Identify which cell holds the provided text, then report its (x, y) central coordinate. 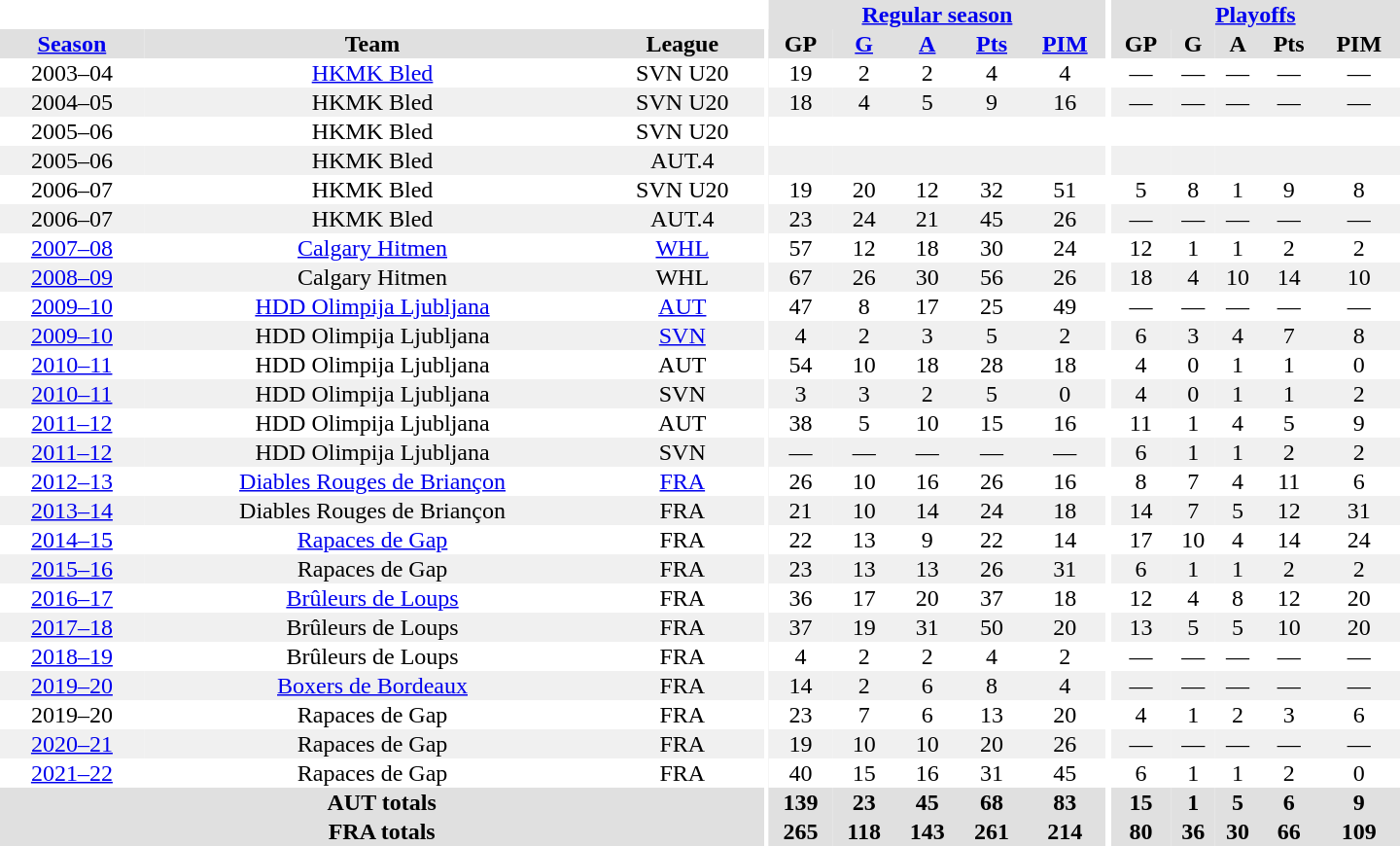
2015–16 (72, 569)
54 (800, 365)
Season (72, 44)
68 (992, 802)
118 (864, 831)
2017–18 (72, 627)
League (682, 44)
AUT totals (381, 802)
83 (1065, 802)
25 (992, 306)
Team (372, 44)
2007–08 (72, 248)
2020–21 (72, 744)
261 (992, 831)
Regular season (937, 15)
47 (800, 306)
51 (1065, 190)
2013–14 (72, 511)
109 (1359, 831)
50 (992, 627)
56 (992, 277)
2021–22 (72, 773)
FRA totals (381, 831)
2004–05 (72, 102)
2016–17 (72, 598)
40 (800, 773)
28 (992, 365)
214 (1065, 831)
57 (800, 248)
2014–15 (72, 540)
Playoffs (1256, 15)
49 (1065, 306)
2003–04 (72, 73)
32 (992, 190)
2008–09 (72, 277)
38 (800, 423)
139 (800, 802)
80 (1141, 831)
2018–19 (72, 656)
67 (800, 277)
143 (927, 831)
265 (800, 831)
2012–13 (72, 481)
Boxers de Bordeaux (372, 686)
66 (1289, 831)
